Determine the [X, Y] coordinate at the center of the cell enclosing the given text.  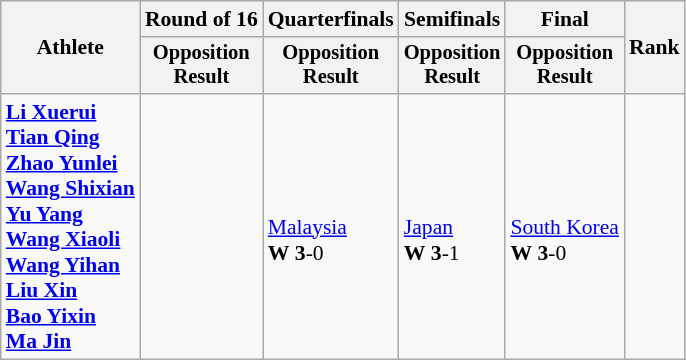
JapanW 3-1 [452, 226]
Semifinals [452, 19]
Athlete [70, 48]
Final [564, 19]
South KoreaW 3-0 [564, 226]
Quarterfinals [331, 19]
Li XueruiTian QingZhao YunleiWang ShixianYu YangWang XiaoliWang YihanLiu XinBao YixinMa Jin [70, 226]
Rank [654, 48]
Round of 16 [202, 19]
MalaysiaW 3-0 [331, 226]
